Capture the cell that displays the provided text and extract its [X, Y] central coordinate. 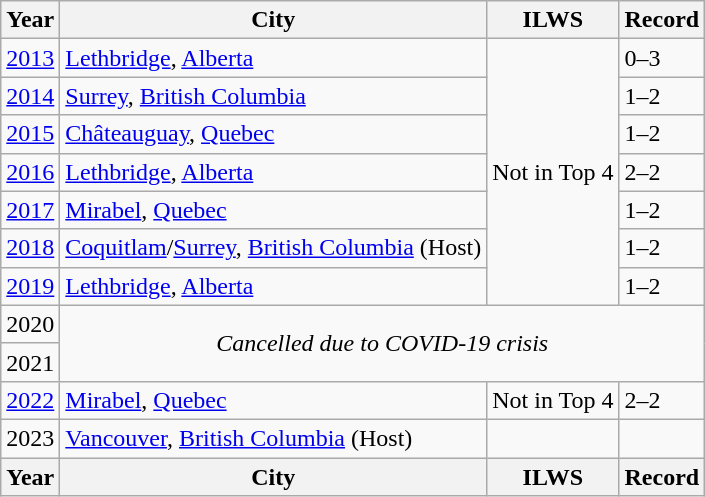
Surrey, British Columbia [274, 96]
0–3 [662, 58]
2019 [30, 286]
Coquitlam/Surrey, British Columbia (Host) [274, 248]
2013 [30, 58]
2016 [30, 172]
2015 [30, 134]
Cancelled due to COVID-19 crisis [382, 343]
2022 [30, 400]
2021 [30, 362]
2020 [30, 324]
2014 [30, 96]
Châteauguay, Quebec [274, 134]
2018 [30, 248]
2017 [30, 210]
2023 [30, 438]
Vancouver, British Columbia (Host) [274, 438]
